Return the (x, y) coordinate for the center point of the cell that contains the specified text.  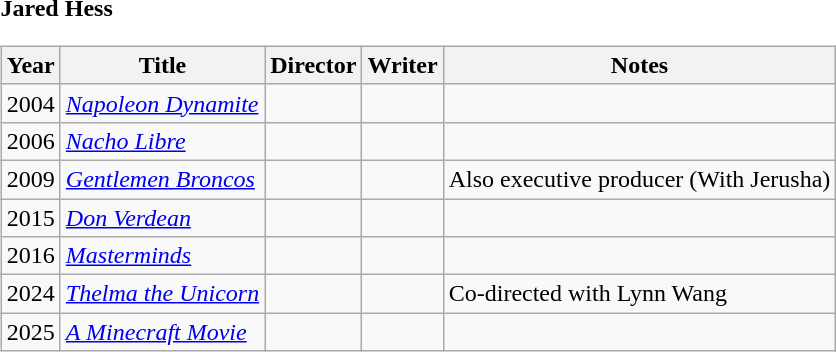
Napoleon Dynamite (162, 103)
2009 (30, 179)
2015 (30, 217)
2016 (30, 256)
2024 (30, 294)
Notes (640, 65)
2025 (30, 332)
Don Verdean (162, 217)
Year (30, 65)
Also executive producer (With Jerusha) (640, 179)
Director (314, 65)
Co-directed with Lynn Wang (640, 294)
Writer (402, 65)
A Minecraft Movie (162, 332)
Nacho Libre (162, 141)
Masterminds (162, 256)
Title (162, 65)
Thelma the Unicorn (162, 294)
2004 (30, 103)
Gentlemen Broncos (162, 179)
2006 (30, 141)
